For the text-containing cell, return its midpoint in (x, y) coordinate format. 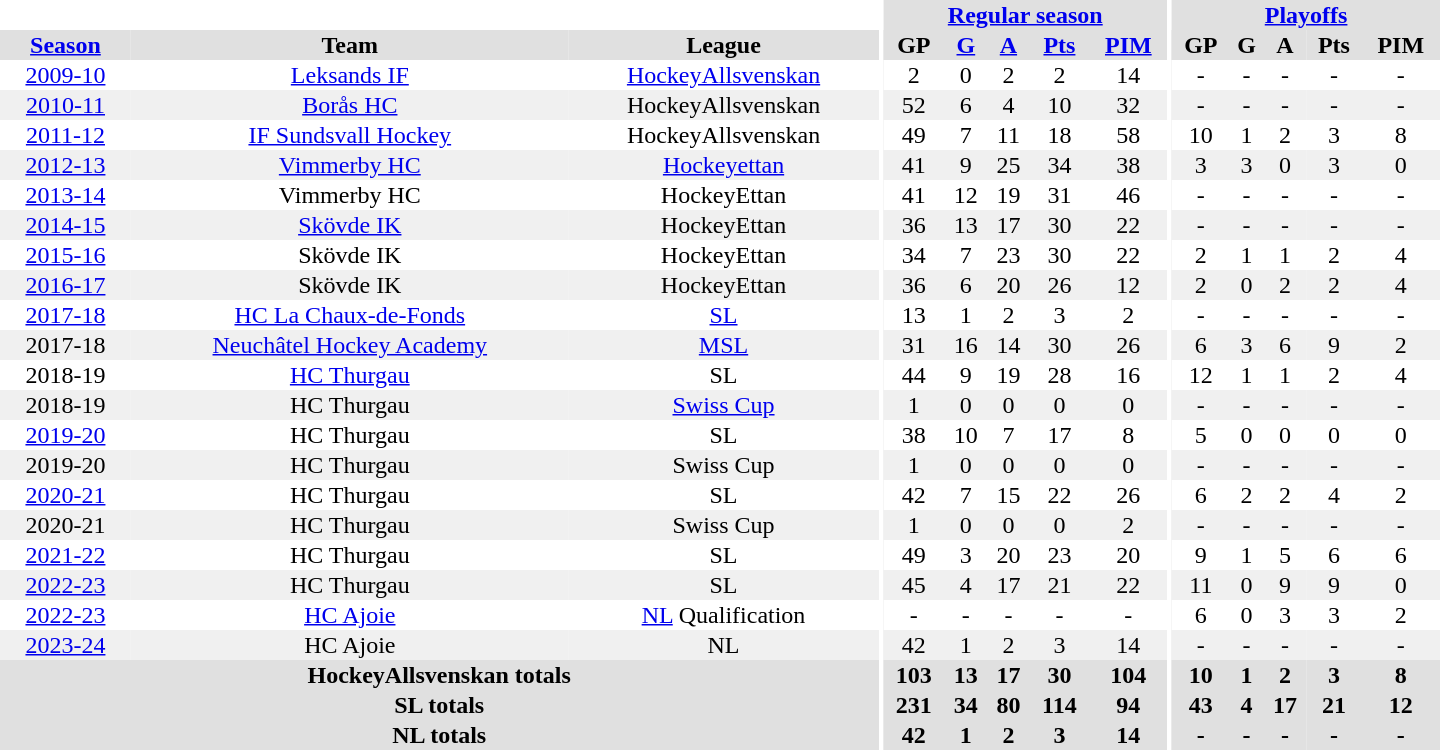
43 (1200, 705)
25 (1008, 165)
Season (66, 45)
League (724, 45)
NL (724, 645)
231 (914, 705)
15 (1008, 495)
Leksands IF (350, 75)
Hockeyettan (724, 165)
2013-14 (66, 195)
Borås HC (350, 105)
Playoffs (1306, 15)
2016-17 (66, 285)
2021-22 (66, 555)
94 (1128, 705)
28 (1060, 375)
HC La Chaux-de-Fonds (350, 315)
2023-24 (66, 645)
MSL (724, 345)
58 (1128, 135)
80 (1008, 705)
NL Qualification (724, 615)
2009-10 (66, 75)
HockeyAllsvenskan totals (439, 675)
SL totals (439, 705)
18 (1060, 135)
2010-11 (66, 105)
2015-16 (66, 255)
Regular season (1025, 15)
46 (1128, 195)
103 (914, 675)
2012-13 (66, 165)
45 (914, 585)
44 (914, 375)
114 (1060, 705)
2014-15 (66, 225)
Team (350, 45)
32 (1128, 105)
2011-12 (66, 135)
104 (1128, 675)
52 (914, 105)
IF Sundsvall Hockey (350, 135)
Neuchâtel Hockey Academy (350, 345)
NL totals (439, 735)
